Output the [X, Y] coordinate of the center of the cell containing the given text.  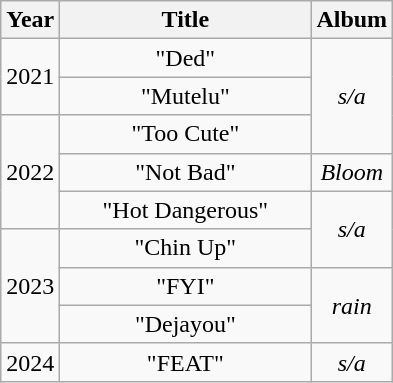
2023 [30, 286]
"Dejayou" [186, 324]
"Mutelu" [186, 96]
Album [352, 20]
"FYI" [186, 286]
2022 [30, 172]
"Chin Up" [186, 248]
"FEAT" [186, 362]
Title [186, 20]
"Ded" [186, 58]
Bloom [352, 172]
Year [30, 20]
"Too Cute" [186, 134]
"Not Bad" [186, 172]
rain [352, 305]
2021 [30, 77]
"Hot Dangerous" [186, 210]
2024 [30, 362]
